Provide the (X, Y) coordinate of the cell's center where the given text is located.  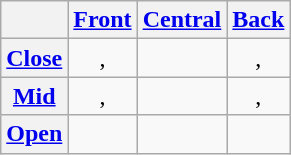
Mid (34, 96)
Back (258, 20)
Front (102, 20)
Central (182, 20)
Close (34, 58)
Open (34, 134)
